Capture the cell that displays the provided text and extract its [x, y] central coordinate. 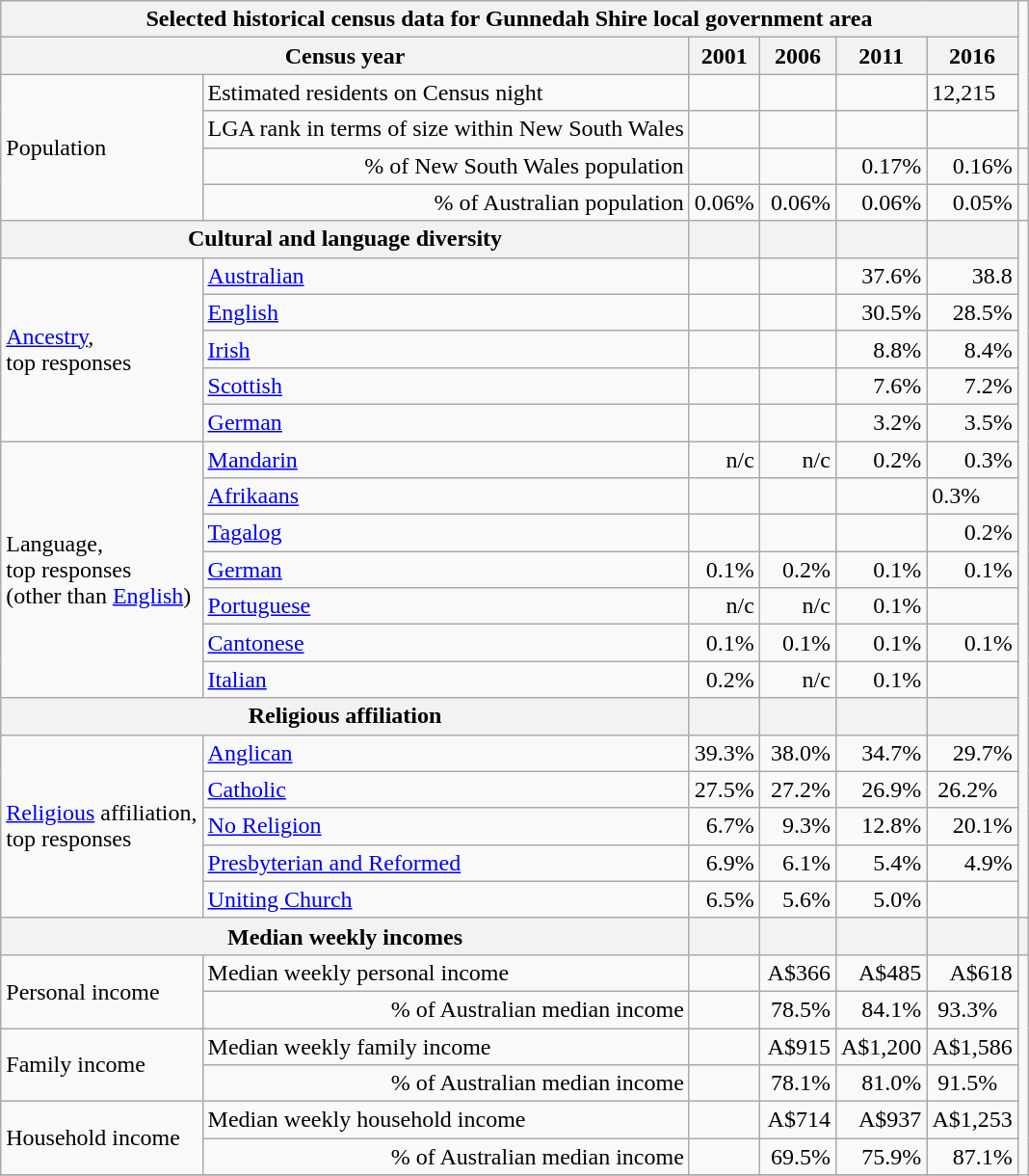
Afrikaans [445, 496]
2006 [798, 56]
2011 [881, 56]
Median weekly household income [445, 1120]
Median weekly personal income [445, 973]
38.0% [798, 753]
93.3% [972, 1009]
26.9% [881, 789]
Population [102, 147]
Religious affiliation,top responses [102, 826]
38.8 [972, 276]
69.5% [798, 1157]
39.3% [725, 753]
A$1,586 [972, 1046]
Cultural and language diversity [345, 239]
3.2% [881, 422]
Median weekly incomes [345, 936]
7.6% [881, 386]
% of Australian population [445, 202]
% of New South Wales population [445, 166]
27.2% [798, 789]
Portuguese [445, 606]
5.4% [881, 863]
20.1% [972, 826]
Catholic [445, 789]
Median weekly family income [445, 1046]
Australian [445, 276]
6.1% [798, 863]
78.1% [798, 1083]
8.8% [881, 349]
34.7% [881, 753]
English [445, 312]
Census year [345, 56]
Estimated residents on Census night [445, 93]
Religious affiliation [345, 716]
Anglican [445, 753]
Italian [445, 680]
0.17% [881, 166]
Household income [102, 1138]
29.7% [972, 753]
A$915 [798, 1046]
27.5% [725, 789]
6.5% [725, 899]
84.1% [881, 1009]
LGA rank in terms of size within New South Wales [445, 129]
75.9% [881, 1157]
0.16% [972, 166]
Scottish [445, 386]
A$1,200 [881, 1046]
4.9% [972, 863]
6.7% [725, 826]
Irish [445, 349]
8.4% [972, 349]
Cantonese [445, 643]
37.6% [881, 276]
Ancestry,top responses [102, 349]
9.3% [798, 826]
Personal income [102, 991]
28.5% [972, 312]
81.0% [881, 1083]
5.6% [798, 899]
A$937 [881, 1120]
A$366 [798, 973]
Selected historical census data for Gunnedah Shire local government area [510, 19]
78.5% [798, 1009]
Family income [102, 1064]
0.05% [972, 202]
A$1,253 [972, 1120]
Presbyterian and Reformed [445, 863]
12.8% [881, 826]
3.5% [972, 422]
2016 [972, 56]
12,215 [972, 93]
A$618 [972, 973]
7.2% [972, 386]
Tagalog [445, 533]
30.5% [881, 312]
2001 [725, 56]
Mandarin [445, 460]
Uniting Church [445, 899]
No Religion [445, 826]
5.0% [881, 899]
91.5% [972, 1083]
87.1% [972, 1157]
A$714 [798, 1120]
A$485 [881, 973]
6.9% [725, 863]
Language,top responses(other than English) [102, 570]
26.2% [972, 789]
